Output the [X, Y] coordinate of the center of the cell containing the given text.  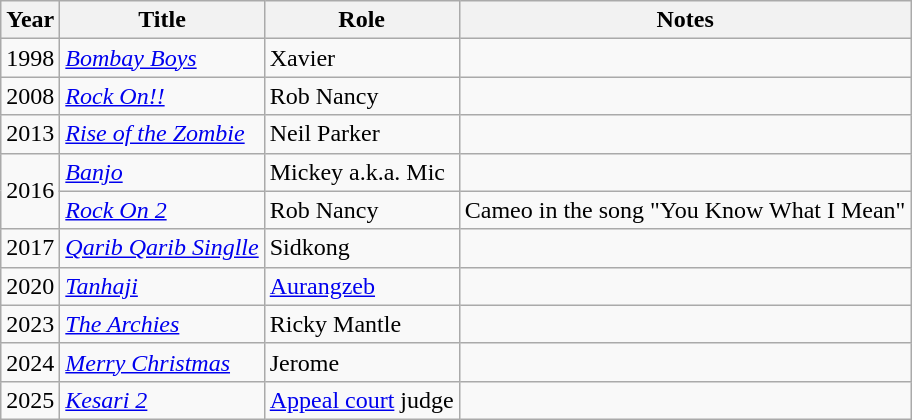
Cameo in the song "You Know What I Mean" [685, 210]
2013 [30, 134]
Title [162, 20]
Sidkong [362, 248]
Mickey a.k.a. Mic [362, 172]
Rock On 2 [162, 210]
Appeal court judge [362, 400]
Role [362, 20]
2016 [30, 191]
The Archies [162, 324]
Banjo [162, 172]
2020 [30, 286]
Merry Christmas [162, 362]
Neil Parker [362, 134]
Bombay Boys [162, 58]
Notes [685, 20]
2025 [30, 400]
Xavier [362, 58]
Jerome [362, 362]
1998 [30, 58]
2024 [30, 362]
Aurangzeb [362, 286]
Year [30, 20]
Kesari 2 [162, 400]
Qarib Qarib Singlle [162, 248]
Rise of the Zombie [162, 134]
Ricky Mantle [362, 324]
2023 [30, 324]
2017 [30, 248]
2008 [30, 96]
Tanhaji [162, 286]
Rock On!! [162, 96]
